Return [X, Y] of the center of cell containing provided text 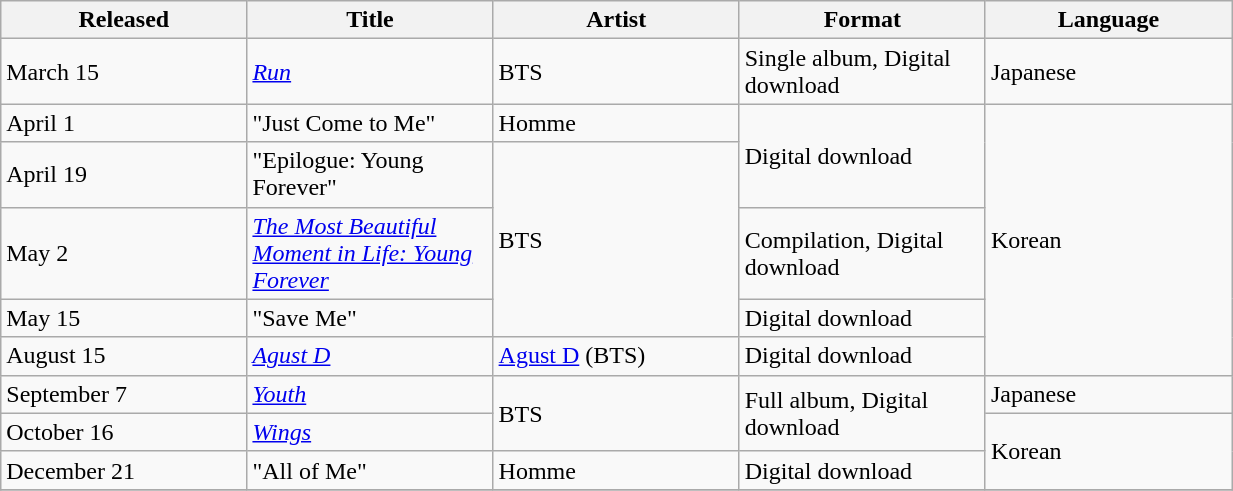
Title [370, 20]
May 15 [124, 318]
Agust D [370, 356]
April 19 [124, 174]
"Epilogue: Young Forever" [370, 174]
"Save Me" [370, 318]
Run [370, 72]
April 1 [124, 123]
March 15 [124, 72]
August 15 [124, 356]
December 21 [124, 470]
Agust D (BTS) [616, 356]
Single album, Digital download [862, 72]
Full album, Digital download [862, 413]
"All of Me" [370, 470]
Language [1108, 20]
Wings [370, 432]
October 16 [124, 432]
"Just Come to Me" [370, 123]
Compilation, Digital download [862, 253]
Youth [370, 394]
September 7 [124, 394]
Released [124, 20]
Artist [616, 20]
The Most Beautiful Moment in Life: Young Forever [370, 253]
Format [862, 20]
May 2 [124, 253]
